Output the (X, Y) coordinate of the center of the cell containing the given text.  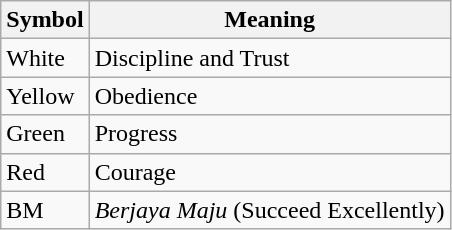
Obedience (270, 96)
BM (45, 210)
Meaning (270, 20)
Green (45, 134)
Courage (270, 172)
Berjaya Maju (Succeed Excellently) (270, 210)
Progress (270, 134)
Red (45, 172)
Discipline and Trust (270, 58)
Symbol (45, 20)
Yellow (45, 96)
White (45, 58)
